Locate the cell with the specified text and output its [X, Y] center coordinate. 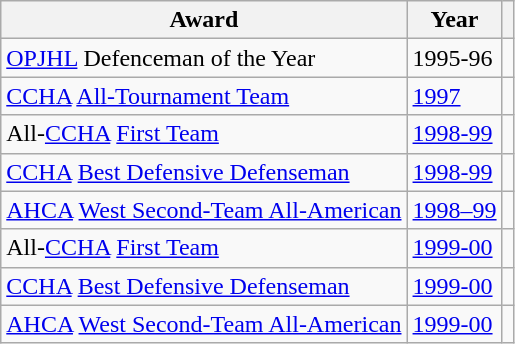
1998–99 [454, 210]
OPJHL Defenceman of the Year [204, 58]
CCHA All-Tournament Team [204, 96]
1995-96 [454, 58]
1997 [454, 96]
Award [204, 20]
Year [454, 20]
